Search for the cell housing the specified text and yield its [x, y] center coordinate. 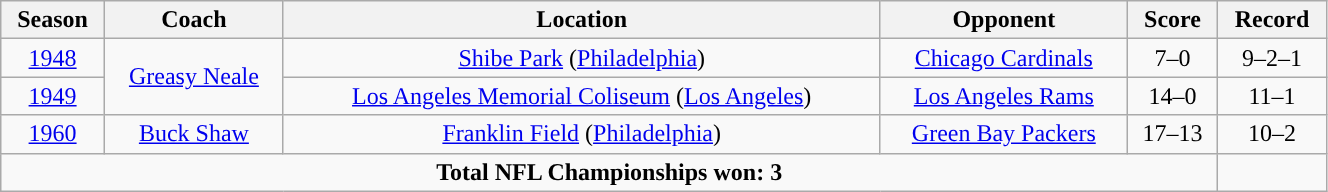
1948 [53, 58]
Green Bay Packers [1004, 134]
Coach [194, 20]
Season [53, 20]
Greasy Neale [194, 77]
1949 [53, 96]
Record [1272, 20]
Los Angeles Rams [1004, 96]
Score [1172, 20]
Opponent [1004, 20]
Los Angeles Memorial Coliseum (Los Angeles) [582, 96]
Shibe Park (Philadelphia) [582, 58]
Total NFL Championships won: 3 [610, 172]
9–2–1 [1272, 58]
1960 [53, 134]
7–0 [1172, 58]
11–1 [1272, 96]
14–0 [1172, 96]
Buck Shaw [194, 134]
Location [582, 20]
Franklin Field (Philadelphia) [582, 134]
17–13 [1172, 134]
10–2 [1272, 134]
Chicago Cardinals [1004, 58]
